Determine the [X, Y] coordinate at the center of the cell enclosing the given text.  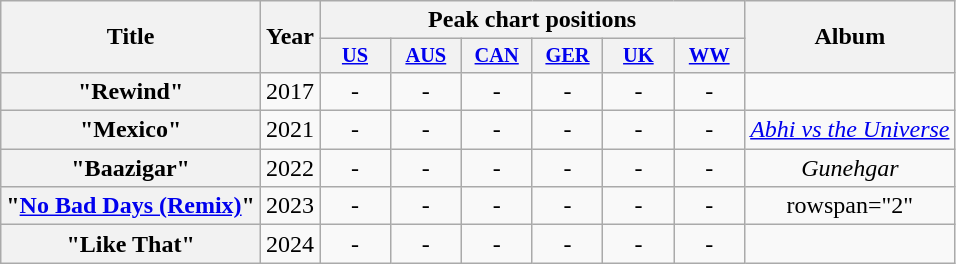
US [356, 56]
"Baazigar" [131, 168]
Gunehgar [850, 168]
2022 [290, 168]
rowspan="2" [850, 206]
Peak chart positions [532, 20]
UK [638, 56]
"No Bad Days (Remix)" [131, 206]
Album [850, 37]
Title [131, 37]
Abhi vs the Universe [850, 130]
GER [568, 56]
"Rewind" [131, 91]
2023 [290, 206]
Year [290, 37]
"Mexico" [131, 130]
2021 [290, 130]
WW [710, 56]
2017 [290, 91]
CAN [496, 56]
"Like That" [131, 244]
AUS [426, 56]
2024 [290, 244]
